Identify which cell holds the provided text, then report its (x, y) central coordinate. 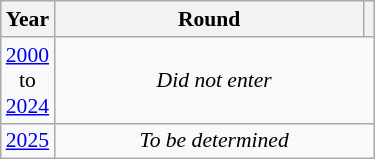
To be determined (214, 141)
Did not enter (214, 80)
Round (209, 19)
Year (28, 19)
2000to2024 (28, 80)
2025 (28, 141)
